Determine the (X, Y) coordinate at the center of the cell enclosing the given text.  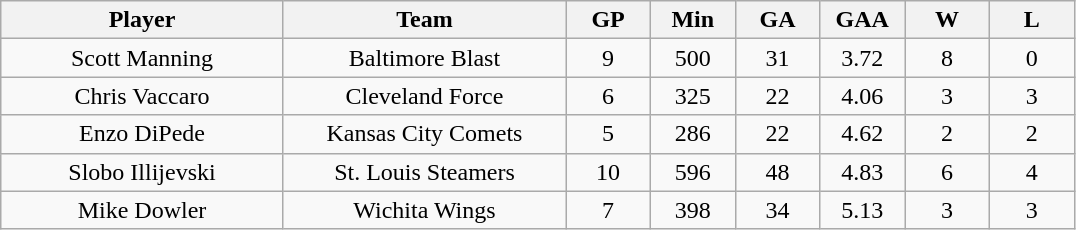
Baltimore Blast (424, 58)
L (1032, 20)
GP (608, 20)
GA (778, 20)
Team (424, 20)
4.06 (862, 96)
4 (1032, 172)
Mike Dowler (142, 210)
Cleveland Force (424, 96)
8 (948, 58)
7 (608, 210)
Chris Vaccaro (142, 96)
31 (778, 58)
398 (692, 210)
Min (692, 20)
48 (778, 172)
Wichita Wings (424, 210)
St. Louis Steamers (424, 172)
0 (1032, 58)
GAA (862, 20)
596 (692, 172)
500 (692, 58)
9 (608, 58)
325 (692, 96)
4.83 (862, 172)
34 (778, 210)
Enzo DiPede (142, 134)
5 (608, 134)
W (948, 20)
10 (608, 172)
Kansas City Comets (424, 134)
3.72 (862, 58)
Player (142, 20)
5.13 (862, 210)
4.62 (862, 134)
Slobo Illijevski (142, 172)
286 (692, 134)
Scott Manning (142, 58)
